From the cell containing the given text, extract its center point as [X, Y] coordinate. 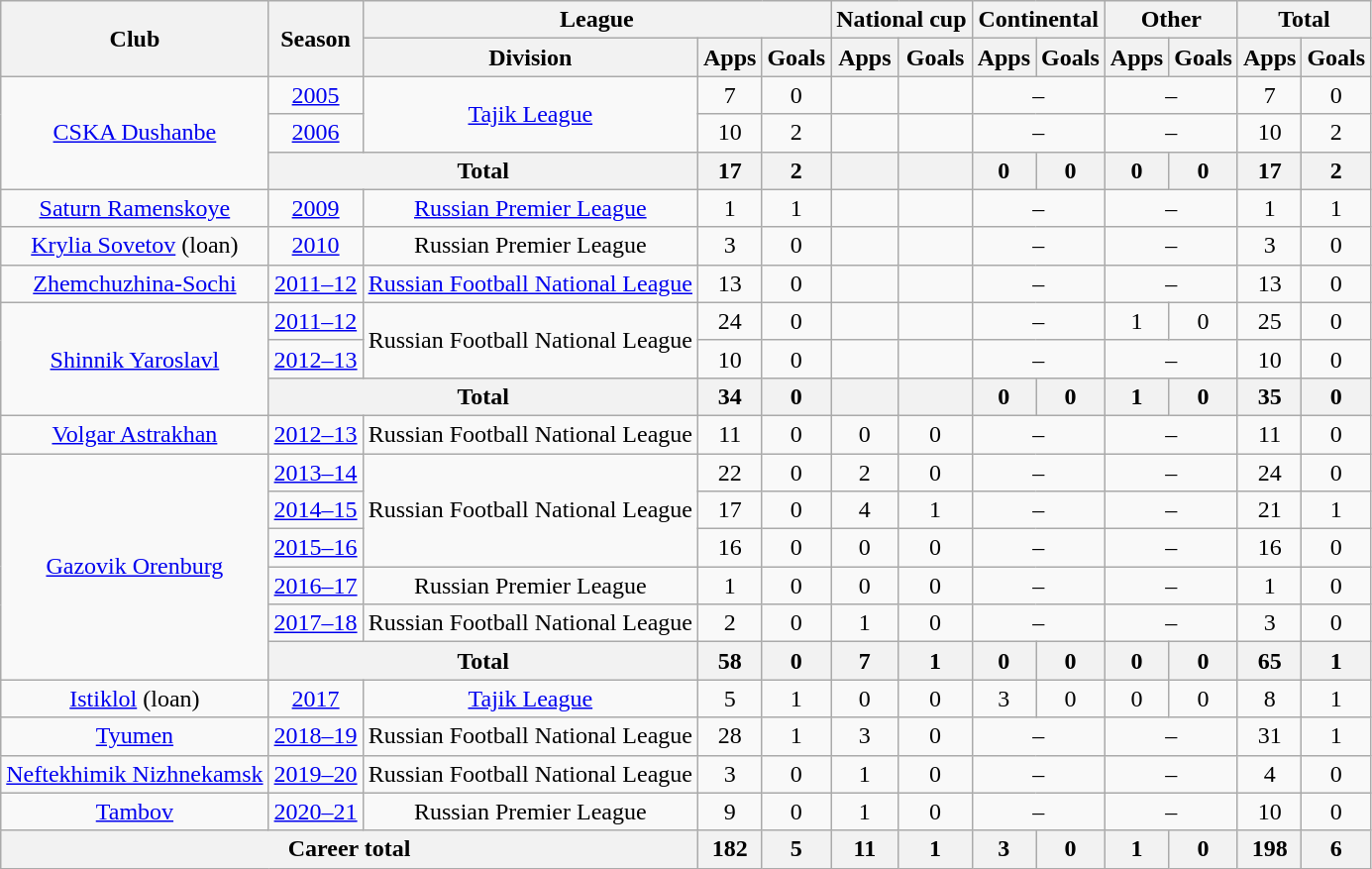
25 [1269, 321]
2017 [315, 699]
2015–16 [315, 548]
League [596, 20]
Other [1171, 20]
8 [1269, 699]
2018–19 [315, 736]
Career total [350, 849]
Krylia Sovetov (loan) [135, 246]
34 [729, 396]
2016–17 [315, 586]
2019–20 [315, 774]
6 [1336, 849]
CSKA Dushanbe [135, 133]
35 [1269, 396]
Saturn Ramenskoye [135, 208]
Continental [1038, 20]
31 [1269, 736]
21 [1269, 510]
198 [1269, 849]
Volgar Astrakhan [135, 434]
65 [1269, 661]
Tambov [135, 812]
Season [315, 39]
Zhemchuzhina-Sochi [135, 283]
2013–14 [315, 473]
Club [135, 39]
Shinnik Yaroslavl [135, 359]
2005 [315, 95]
Neftekhimik Nizhnekamsk [135, 774]
2009 [315, 208]
182 [729, 849]
58 [729, 661]
2010 [315, 246]
National cup [901, 20]
9 [729, 812]
Gazovik Orenburg [135, 567]
2020–21 [315, 812]
2006 [315, 133]
2017–18 [315, 623]
28 [729, 736]
2014–15 [315, 510]
Istiklol (loan) [135, 699]
Division [530, 57]
22 [729, 473]
Tyumen [135, 736]
